Output the (X, Y) coordinate of the center of the cell containing the given text.  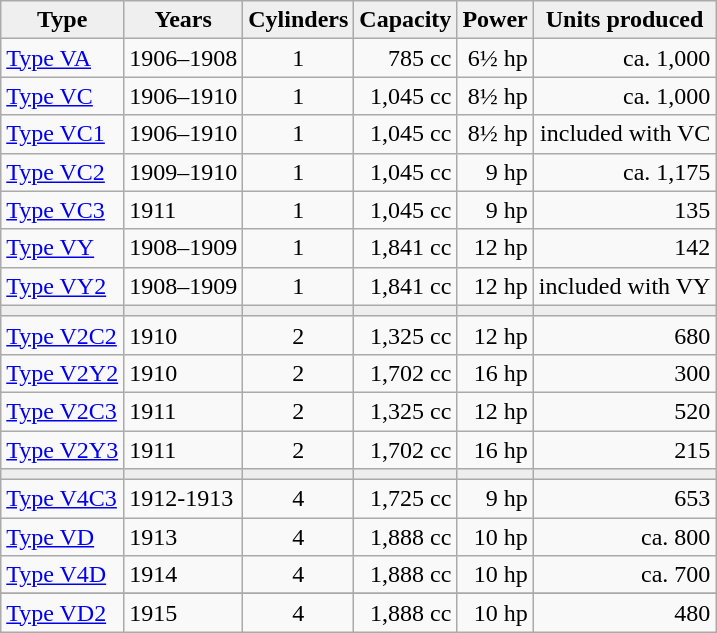
785 cc (406, 58)
1906–1908 (184, 58)
520 (624, 411)
Type VC1 (62, 134)
653 (624, 499)
1909–1910 (184, 172)
Capacity (406, 20)
Type V4C3 (62, 499)
Power (495, 20)
480 (624, 613)
Type (62, 20)
680 (624, 335)
1,725 cc (406, 499)
Type VY2 (62, 286)
300 (624, 373)
Type VC3 (62, 210)
Type V2Y2 (62, 373)
Type VY (62, 248)
Type V4D (62, 575)
included with VY (624, 286)
1913 (184, 537)
included with VC (624, 134)
ca. 700 (624, 575)
Type V2C2 (62, 335)
Cylinders (298, 20)
Type VC2 (62, 172)
ca. 1,175 (624, 172)
215 (624, 449)
Units produced (624, 20)
Type VA (62, 58)
Type VD2 (62, 613)
Years (184, 20)
Type VD (62, 537)
142 (624, 248)
1912-1913 (184, 499)
Type VC (62, 96)
ca. 800 (624, 537)
6½ hp (495, 58)
1914 (184, 575)
Type V2Y3 (62, 449)
135 (624, 210)
1915 (184, 613)
Type V2C3 (62, 411)
